Capture the cell that displays the provided text and extract its [x, y] central coordinate. 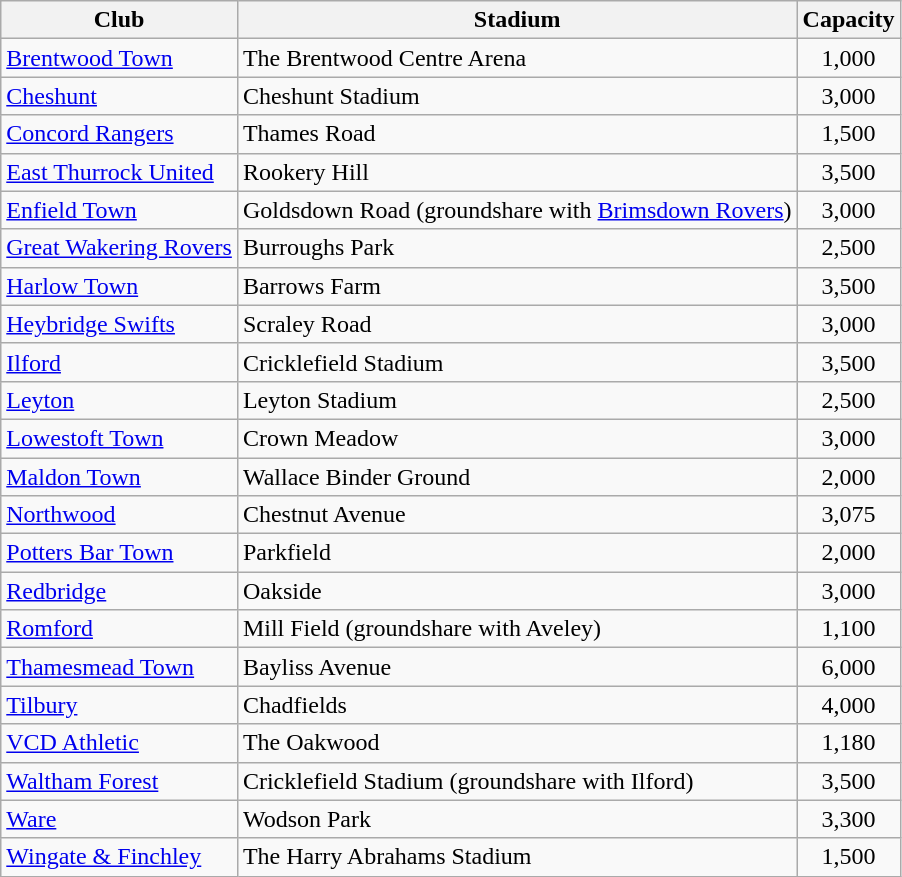
Cricklefield Stadium [517, 362]
Tilbury [120, 705]
Wingate & Finchley [120, 857]
Bayliss Avenue [517, 667]
The Brentwood Centre Arena [517, 58]
Concord Rangers [120, 134]
Cheshunt [120, 96]
Maldon Town [120, 477]
Northwood [120, 515]
Crown Meadow [517, 438]
Enfield Town [120, 210]
VCD Athletic [120, 743]
The Oakwood [517, 743]
Potters Bar Town [120, 553]
The Harry Abrahams Stadium [517, 857]
Cricklefield Stadium (groundshare with Ilford) [517, 781]
Wodson Park [517, 819]
Scraley Road [517, 324]
Leyton Stadium [517, 400]
1,180 [848, 743]
3,300 [848, 819]
1,100 [848, 629]
3,075 [848, 515]
Goldsdown Road (groundshare with Brimsdown Rovers) [517, 210]
Ware [120, 819]
Wallace Binder Ground [517, 477]
Burroughs Park [517, 248]
Mill Field (groundshare with Aveley) [517, 629]
Lowestoft Town [120, 438]
Thames Road [517, 134]
Brentwood Town [120, 58]
6,000 [848, 667]
Redbridge [120, 591]
Club [120, 20]
Heybridge Swifts [120, 324]
Harlow Town [120, 286]
Ilford [120, 362]
Romford [120, 629]
Capacity [848, 20]
4,000 [848, 705]
Thamesmead Town [120, 667]
Parkfield [517, 553]
1,000 [848, 58]
Great Wakering Rovers [120, 248]
Barrows Farm [517, 286]
Oakside [517, 591]
Rookery Hill [517, 172]
East Thurrock United [120, 172]
Chestnut Avenue [517, 515]
Leyton [120, 400]
Cheshunt Stadium [517, 96]
Stadium [517, 20]
Chadfields [517, 705]
Waltham Forest [120, 781]
